From the cell containing the given text, extract its center point as [x, y] coordinate. 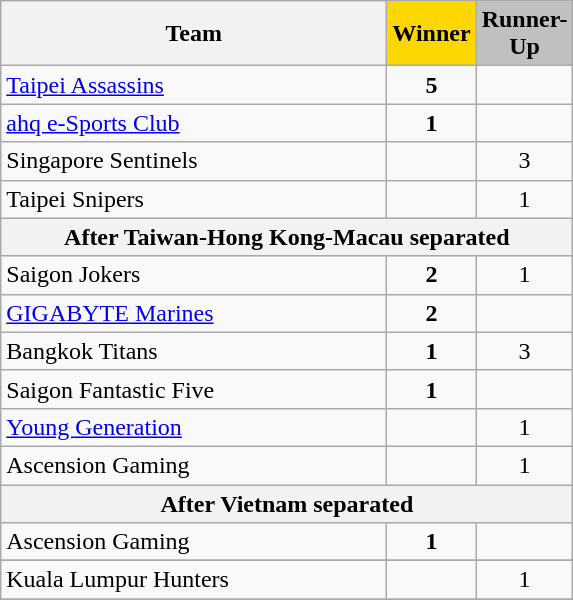
Saigon Fantastic Five [194, 389]
Kuala Lumpur Hunters [194, 580]
Team [194, 34]
After Taiwan-Hong Kong-Macau separated [287, 237]
Taipei Snipers [194, 199]
ahq e-Sports Club [194, 123]
Young Generation [194, 427]
GIGABYTE Marines [194, 313]
Singapore Sentinels [194, 161]
Runner-Up [524, 34]
Taipei Assassins [194, 85]
After Vietnam separated [287, 503]
Saigon Jokers [194, 275]
Bangkok Titans [194, 351]
5 [432, 85]
Winner [432, 34]
